Return (X, Y) of the center of cell containing provided text 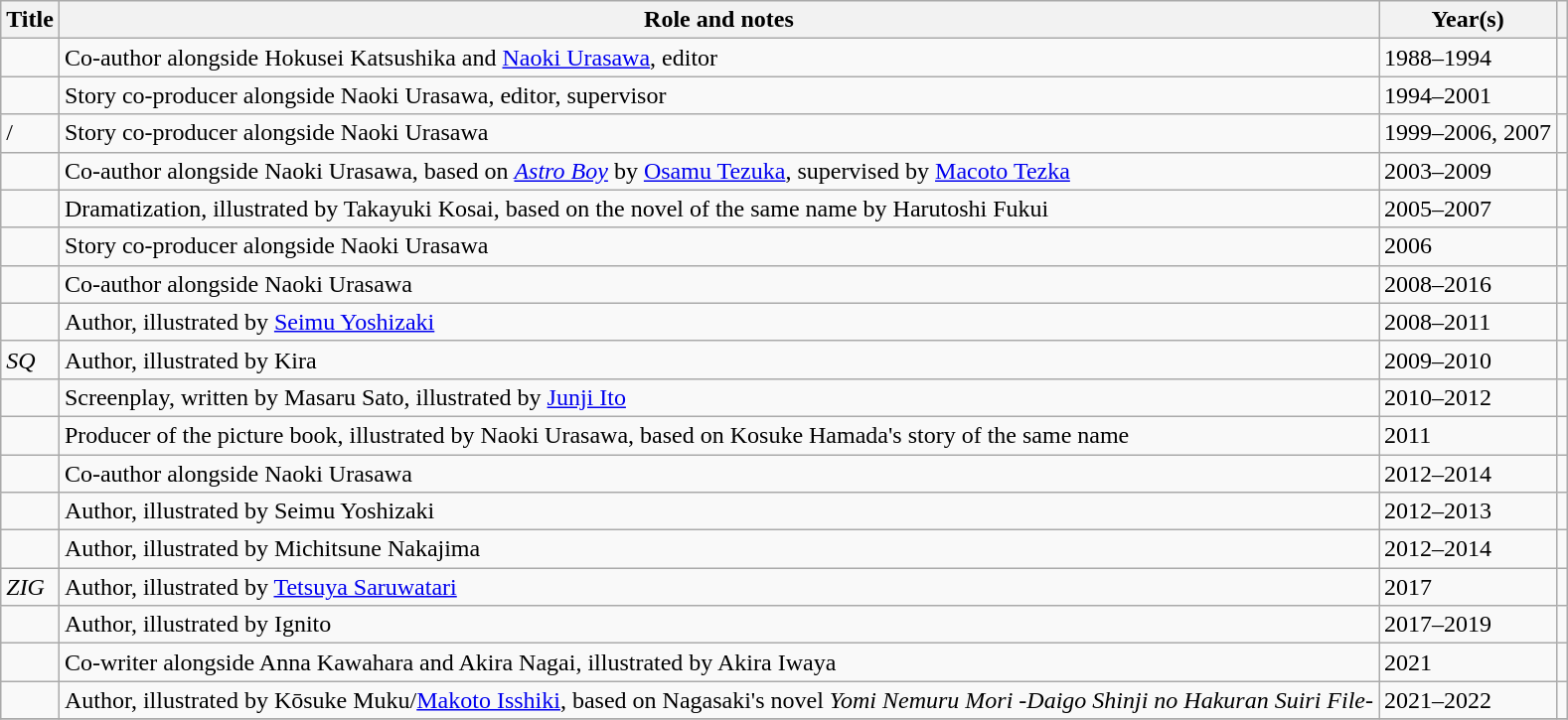
/ (30, 133)
2003–2009 (1469, 171)
Year(s) (1469, 20)
2017–2019 (1469, 625)
2012–2013 (1469, 511)
Producer of the picture book, illustrated by Naoki Urasawa, based on Kosuke Hamada's story of the same name (718, 435)
1994–2001 (1469, 95)
Author, illustrated by Ignito (718, 625)
2006 (1469, 246)
SQ (30, 360)
Author, illustrated by Kira (718, 360)
2005–2007 (1469, 209)
Co-author alongside Naoki Urasawa, based on Astro Boy by Osamu Tezuka, supervised by Macoto Tezka (718, 171)
Author, illustrated by Michitsune Nakajima (718, 549)
Co-writer alongside Anna Kawahara and Akira Nagai, illustrated by Akira Iwaya (718, 662)
Author, illustrated by Tetsuya Saruwatari (718, 587)
2021–2022 (1469, 700)
Title (30, 20)
2017 (1469, 587)
Screenplay, written by Masaru Sato, illustrated by Junji Ito (718, 397)
Role and notes (718, 20)
2021 (1469, 662)
1988–1994 (1469, 58)
2008–2011 (1469, 322)
Co-author alongside Hokusei Katsushika and Naoki Urasawa, editor (718, 58)
1999–2006, 2007 (1469, 133)
2009–2010 (1469, 360)
2008–2016 (1469, 284)
2010–2012 (1469, 397)
Dramatization, illustrated by Takayuki Kosai, based on the novel of the same name by Harutoshi Fukui (718, 209)
Story co-producer alongside Naoki Urasawa, editor, supervisor (718, 95)
ZIG (30, 587)
2011 (1469, 435)
Author, illustrated by Kōsuke Muku/Makoto Isshiki, based on Nagasaki's novel Yomi Nemuru Mori -Daigo Shinji no Hakuran Suiri File- (718, 700)
